Search for the cell housing the specified text and yield its (x, y) center coordinate. 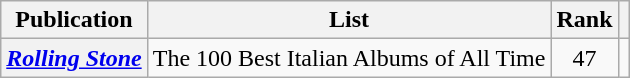
Rank (584, 20)
The 100 Best Italian Albums of All Time (349, 58)
List (349, 20)
47 (584, 58)
Publication (74, 20)
Rolling Stone (74, 58)
